Search for the cell housing the specified text and yield its (X, Y) center coordinate. 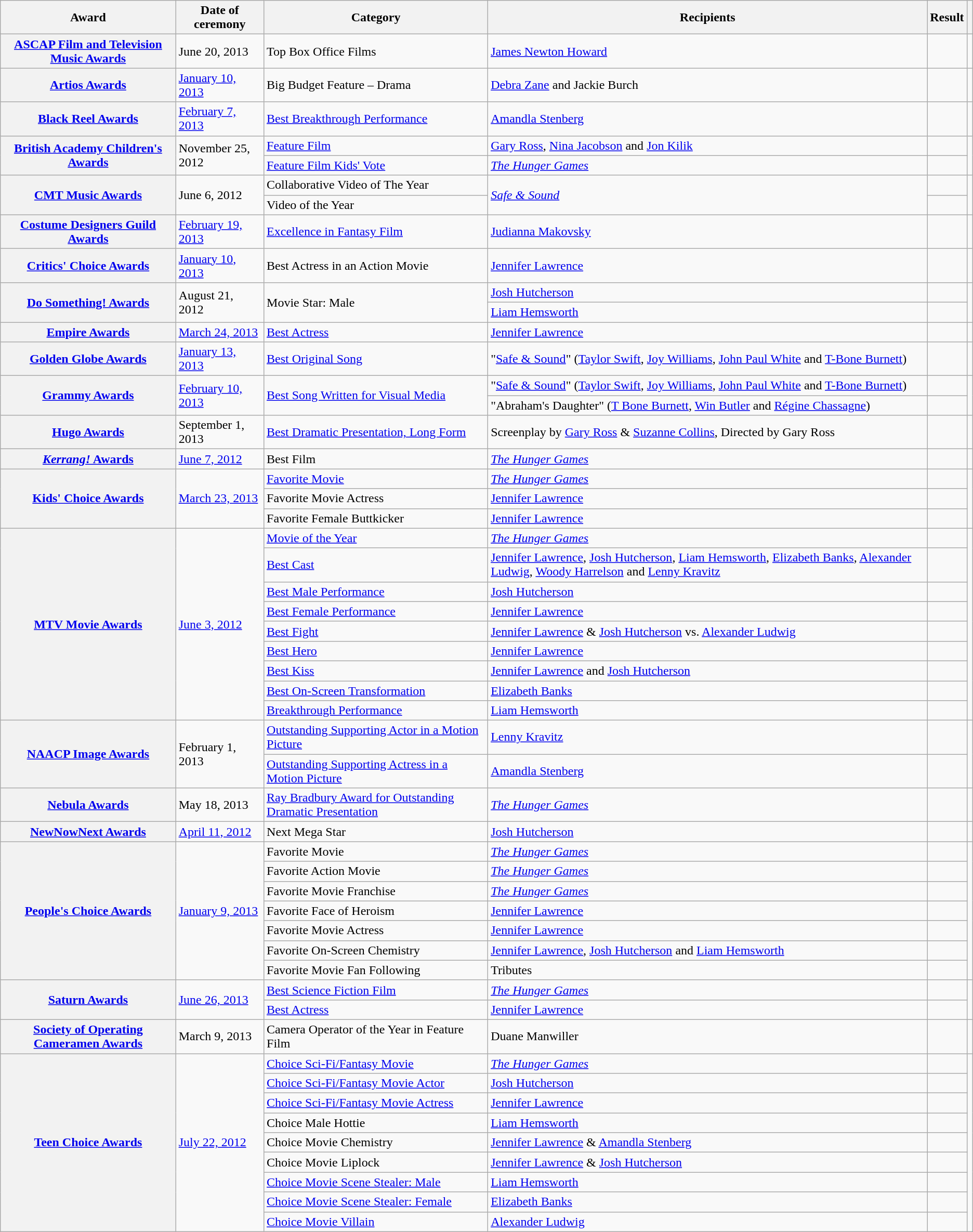
Favorite Face of Heroism (376, 911)
Critics' Choice Awards (88, 265)
February 10, 2013 (219, 396)
Alexander Ludwig (708, 1222)
Jennifer Lawrence & Josh Hutcherson (708, 1162)
Kerrang! Awards (88, 459)
Favorite Movie Fan Following (376, 970)
Favorite Female Buttkicker (376, 518)
ASCAP Film and Television Music Awards (88, 51)
"Abraham's Daughter" (T Bone Burnett, Win Butler and Régine Chassagne) (708, 405)
Collaborative Video of The Year (376, 185)
July 22, 2012 (219, 1143)
Debra Zane and Jackie Burch (708, 85)
Feature Film Kids' Vote (376, 165)
Best Female Performance (376, 611)
March 23, 2013 (219, 499)
Best Actress in an Action Movie (376, 265)
James Newton Howard (708, 51)
February 19, 2013 (219, 232)
May 18, 2013 (219, 805)
Empire Awards (88, 332)
Best Original Song (376, 359)
Category (376, 18)
February 1, 2013 (219, 754)
Saturn Awards (88, 1000)
June 20, 2013 (219, 51)
Feature Film (376, 146)
January 13, 2013 (219, 359)
Choice Sci-Fi/Fantasy Movie (376, 1063)
Best Fight (376, 631)
April 11, 2012 (219, 832)
Choice Movie Scene Stealer: Female (376, 1202)
Best On-Screen Transformation (376, 691)
Golden Globe Awards (88, 359)
Movie Star: Male (376, 302)
Jennifer Lawrence and Josh Hutcherson (708, 671)
September 1, 2013 (219, 432)
Choice Sci-Fi/Fantasy Movie Actor (376, 1083)
Jennifer Lawrence & Josh Hutcherson vs. Alexander Ludwig (708, 631)
November 25, 2012 (219, 155)
Best Song Written for Visual Media (376, 396)
Choice Sci-Fi/Fantasy Movie Actress (376, 1103)
Best Science Fiction Film (376, 990)
Jennifer Lawrence, Josh Hutcherson and Liam Hemsworth (708, 950)
Kids' Choice Awards (88, 499)
Choice Movie Liplock (376, 1162)
Big Budget Feature – Drama (376, 85)
Gary Ross, Nina Jacobson and Jon Kilik (708, 146)
Nebula Awards (88, 805)
June 6, 2012 (219, 195)
NewNowNext Awards (88, 832)
June 7, 2012 (219, 459)
Jennifer Lawrence, Josh Hutcherson, Liam Hemsworth, Elizabeth Banks, Alexander Ludwig, Woody Harrelson and Lenny Kravitz (708, 565)
Choice Male Hottie (376, 1123)
British Academy Children's Awards (88, 155)
Favorite Movie Franchise (376, 891)
Outstanding Supporting Actor in a Motion Picture (376, 737)
Outstanding Supporting Actress in a Motion Picture (376, 771)
February 7, 2013 (219, 119)
Award (88, 18)
Video of the Year (376, 205)
Movie of the Year (376, 538)
Costume Designers Guild Awards (88, 232)
June 26, 2013 (219, 1000)
MTV Movie Awards (88, 624)
Artios Awards (88, 85)
Recipients (708, 18)
Best Breakthrough Performance (376, 119)
Date of ceremony (219, 18)
Best Cast (376, 565)
Hugo Awards (88, 432)
Next Mega Star (376, 832)
Choice Movie Scene Stealer: Male (376, 1182)
Jennifer Lawrence & Amandla Stenberg (708, 1143)
March 9, 2013 (219, 1037)
Choice Movie Chemistry (376, 1143)
Grammy Awards (88, 396)
Best Kiss (376, 671)
Lenny Kravitz (708, 737)
Excellence in Fantasy Film (376, 232)
March 24, 2013 (219, 332)
Safe & Sound (708, 195)
Screenplay by Gary Ross & Suzanne Collins, Directed by Gary Ross (708, 432)
Camera Operator of the Year in Feature Film (376, 1037)
Duane Manwiller (708, 1037)
January 9, 2013 (219, 911)
Do Something! Awards (88, 302)
Best Male Performance (376, 592)
Choice Movie Villain (376, 1222)
Tributes (708, 970)
Judianna Makovsky (708, 232)
Best Hero (376, 651)
August 21, 2012 (219, 302)
Black Reel Awards (88, 119)
June 3, 2012 (219, 624)
NAACP Image Awards (88, 754)
Society of Operating Cameramen Awards (88, 1037)
Top Box Office Films (376, 51)
Favorite On-Screen Chemistry (376, 950)
Best Film (376, 459)
Ray Bradbury Award for Outstanding Dramatic Presentation (376, 805)
Best Dramatic Presentation, Long Form (376, 432)
CMT Music Awards (88, 195)
Favorite Action Movie (376, 871)
Result (947, 18)
Teen Choice Awards (88, 1143)
People's Choice Awards (88, 911)
Breakthrough Performance (376, 711)
